Scan for the cell matching the given text and deliver its (X, Y) coordinate at center. 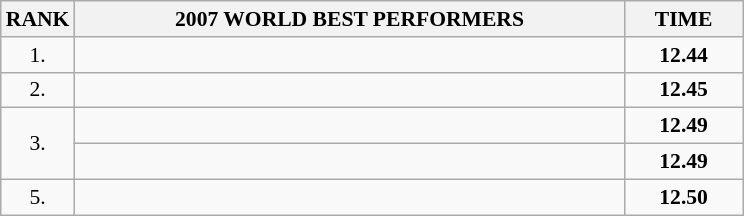
TIME (684, 19)
3. (38, 144)
12.45 (684, 90)
2. (38, 90)
2007 WORLD BEST PERFORMERS (349, 19)
1. (38, 55)
5. (38, 197)
RANK (38, 19)
12.44 (684, 55)
12.50 (684, 197)
